Determine the (X, Y) coordinate at the center of the cell enclosing the given text.  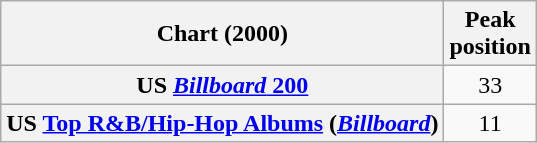
11 (490, 123)
Peakposition (490, 34)
US Billboard 200 (222, 85)
US Top R&B/Hip-Hop Albums (Billboard) (222, 123)
33 (490, 85)
Chart (2000) (222, 34)
